Provide the [X, Y] coordinate of the cell's center where the given text is located.  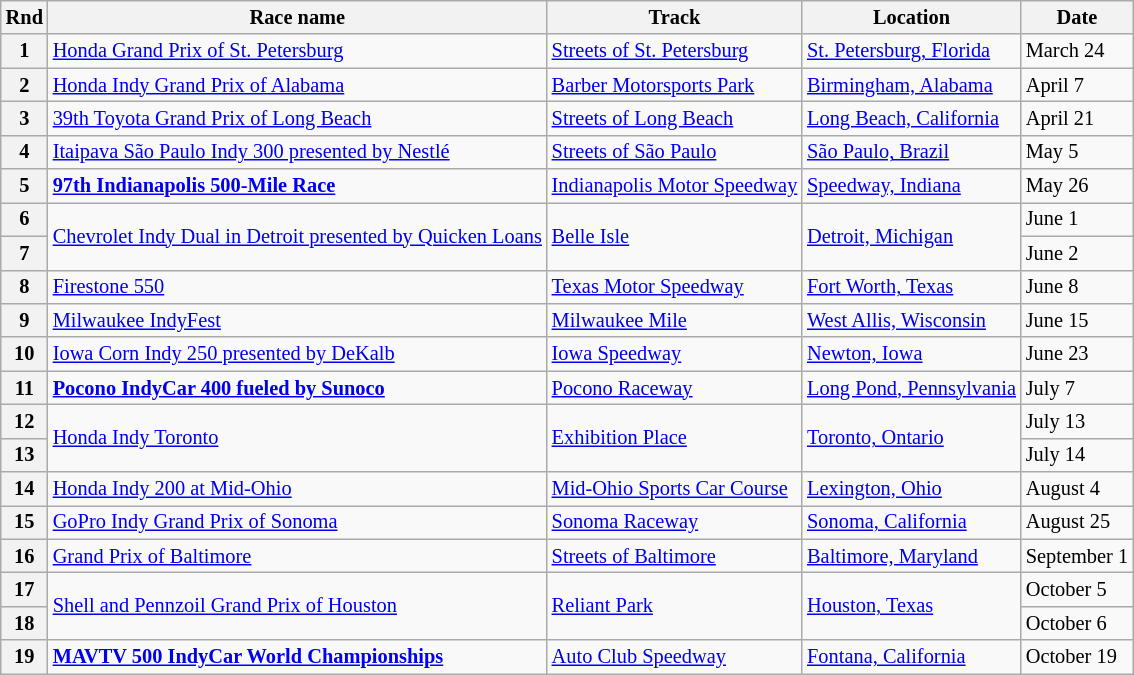
July 7 [1077, 388]
June 2 [1077, 253]
Long Beach, California [912, 118]
June 15 [1077, 320]
6 [24, 219]
May 26 [1077, 186]
Baltimore, Maryland [912, 556]
Itaipava São Paulo Indy 300 presented by Nestlé [298, 152]
Firestone 550 [298, 287]
Houston, Texas [912, 606]
2 [24, 85]
5 [24, 186]
Toronto, Ontario [912, 438]
8 [24, 287]
Sonoma Raceway [674, 522]
Grand Prix of Baltimore [298, 556]
West Allis, Wisconsin [912, 320]
Milwaukee Mile [674, 320]
19 [24, 657]
Chevrolet Indy Dual in Detroit presented by Quicken Loans [298, 236]
October 6 [1077, 623]
Pocono Raceway [674, 388]
Detroit, Michigan [912, 236]
MAVTV 500 IndyCar World Championships [298, 657]
April 21 [1077, 118]
Texas Motor Speedway [674, 287]
Indianapolis Motor Speedway [674, 186]
July 13 [1077, 421]
September 1 [1077, 556]
Shell and Pennzoil Grand Prix of Houston [298, 606]
1 [24, 51]
October 5 [1077, 589]
Race name [298, 17]
Auto Club Speedway [674, 657]
June 23 [1077, 354]
October 19 [1077, 657]
August 4 [1077, 489]
Iowa Corn Indy 250 presented by DeKalb [298, 354]
April 7 [1077, 85]
10 [24, 354]
12 [24, 421]
Streets of Long Beach [674, 118]
Rnd [24, 17]
13 [24, 455]
Fort Worth, Texas [912, 287]
São Paulo, Brazil [912, 152]
97th Indianapolis 500-Mile Race [298, 186]
7 [24, 253]
Speedway, Indiana [912, 186]
16 [24, 556]
Iowa Speedway [674, 354]
3 [24, 118]
Lexington, Ohio [912, 489]
July 14 [1077, 455]
Honda Indy 200 at Mid-Ohio [298, 489]
Belle Isle [674, 236]
June 1 [1077, 219]
Barber Motorsports Park [674, 85]
St. Petersburg, Florida [912, 51]
4 [24, 152]
June 8 [1077, 287]
Pocono IndyCar 400 fueled by Sunoco [298, 388]
15 [24, 522]
9 [24, 320]
18 [24, 623]
Reliant Park [674, 606]
Sonoma, California [912, 522]
Long Pond, Pennsylvania [912, 388]
Exhibition Place [674, 438]
August 25 [1077, 522]
14 [24, 489]
GoPro Indy Grand Prix of Sonoma [298, 522]
Track [674, 17]
Mid-Ohio Sports Car Course [674, 489]
Streets of Baltimore [674, 556]
Date [1077, 17]
May 5 [1077, 152]
Fontana, California [912, 657]
Streets of St. Petersburg [674, 51]
17 [24, 589]
Birmingham, Alabama [912, 85]
Streets of São Paulo [674, 152]
Honda Indy Toronto [298, 438]
Milwaukee IndyFest [298, 320]
11 [24, 388]
Location [912, 17]
March 24 [1077, 51]
Newton, Iowa [912, 354]
Honda Indy Grand Prix of Alabama [298, 85]
39th Toyota Grand Prix of Long Beach [298, 118]
Honda Grand Prix of St. Petersburg [298, 51]
